Detect which cell encompasses the target text, then output its [X, Y] center coordinate. 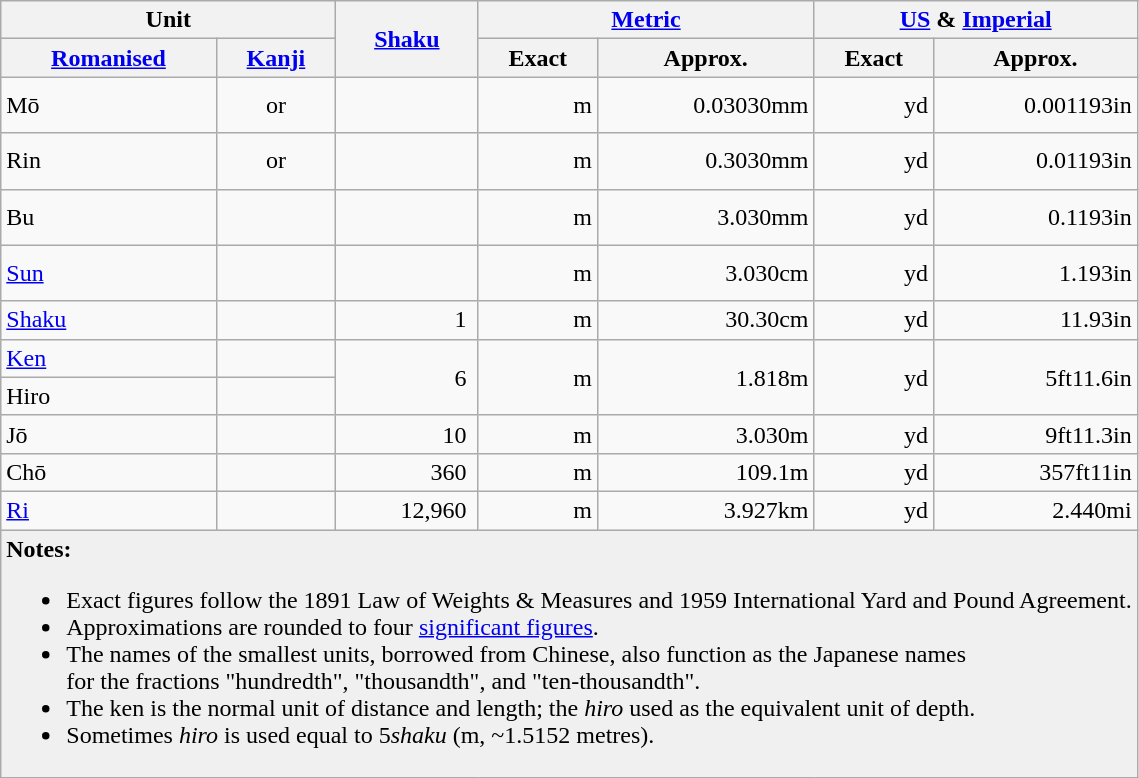
3.030mm [706, 217]
US & Imperial [976, 20]
30.30cm [706, 320]
3.030cm [706, 273]
5ft11.6in [1035, 377]
Ken [108, 358]
360 [407, 472]
2.440mi [1035, 510]
0.1193in [1035, 217]
11.93in [1035, 320]
Unit [168, 20]
6 [407, 377]
3.927km [706, 510]
Jō [108, 434]
Hiro [108, 396]
1 [407, 320]
0.3030mm [706, 161]
357ft11in [1035, 472]
1.193in [1035, 273]
Sun [108, 273]
109.1m [706, 472]
Chō [108, 472]
Ri [108, 510]
Rin [108, 161]
Kanji [276, 58]
0.01193in [1035, 161]
0.001193in [1035, 105]
3.030m [706, 434]
0.03030mm [706, 105]
Metric [646, 20]
9ft11.3in [1035, 434]
1.818m [706, 377]
Mō [108, 105]
Bu [108, 217]
Romanised [108, 58]
10 [407, 434]
12,960 [407, 510]
